Detect which cell encompasses the target text, then output its (X, Y) center coordinate. 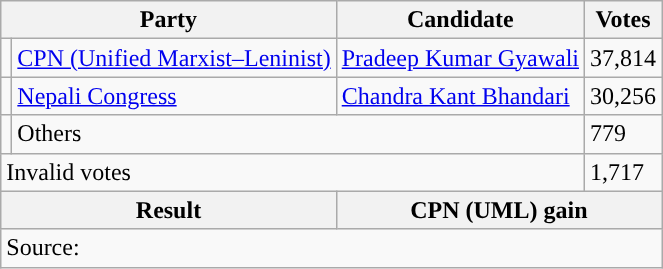
Chandra Kant Bhandari (460, 96)
37,814 (624, 58)
Votes (624, 20)
779 (624, 134)
Source: (332, 248)
Result (168, 210)
Pradeep Kumar Gyawali (460, 58)
Invalid votes (293, 172)
Nepali Congress (174, 96)
CPN (Unified Marxist–Leninist) (174, 58)
1,717 (624, 172)
30,256 (624, 96)
Party (168, 20)
CPN (UML) gain (498, 210)
Candidate (460, 20)
Others (298, 134)
